Search for the cell housing the specified text and yield its (X, Y) center coordinate. 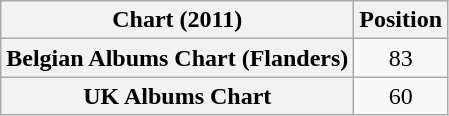
Belgian Albums Chart (Flanders) (178, 58)
Chart (2011) (178, 20)
60 (401, 96)
83 (401, 58)
UK Albums Chart (178, 96)
Position (401, 20)
